Return the [X, Y] coordinate for the center point of the cell that contains the specified text.  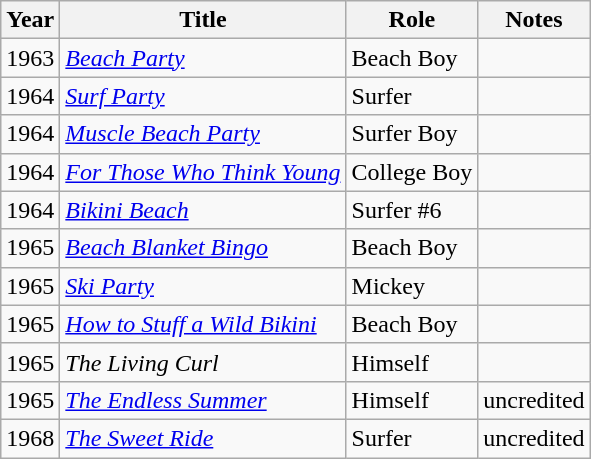
Surf Party [203, 96]
Muscle Beach Party [203, 134]
Role [412, 20]
The Living Curl [203, 362]
The Sweet Ride [203, 438]
For Those Who Think Young [203, 172]
Beach Party [203, 58]
The Endless Summer [203, 400]
Year [30, 20]
1963 [30, 58]
Beach Blanket Bingo [203, 248]
Surfer #6 [412, 210]
How to Stuff a Wild Bikini [203, 324]
Notes [534, 20]
Bikini Beach [203, 210]
Surfer Boy [412, 134]
1968 [30, 438]
Mickey [412, 286]
Title [203, 20]
Ski Party [203, 286]
College Boy [412, 172]
